From the cell containing the given text, extract its center point as [X, Y] coordinate. 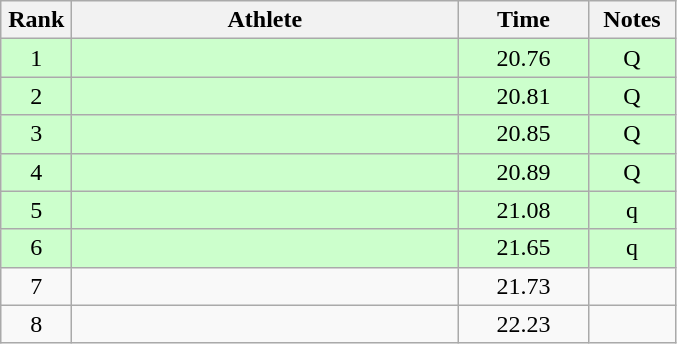
1 [36, 58]
2 [36, 96]
Athlete [265, 20]
5 [36, 210]
Notes [632, 20]
6 [36, 248]
7 [36, 286]
21.08 [524, 210]
8 [36, 324]
22.23 [524, 324]
20.81 [524, 96]
4 [36, 172]
20.85 [524, 134]
20.89 [524, 172]
20.76 [524, 58]
Time [524, 20]
3 [36, 134]
21.65 [524, 248]
Rank [36, 20]
21.73 [524, 286]
